Pinpoint the cell where the given text exists, returning its (x, y) midpoint coordinate. 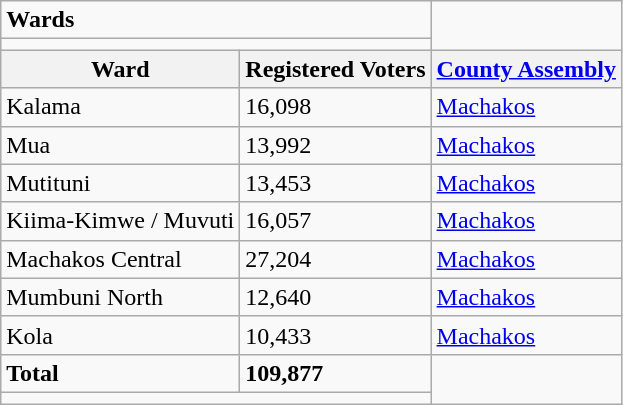
Mumbuni North (120, 297)
Kiima-Kimwe / Muvuti (120, 221)
16,057 (336, 221)
10,433 (336, 335)
Total (120, 373)
County Assembly (526, 69)
13,453 (336, 183)
Wards (216, 20)
Registered Voters (336, 69)
109,877 (336, 373)
Ward (120, 69)
Mua (120, 145)
Machakos Central (120, 259)
27,204 (336, 259)
Mutituni (120, 183)
16,098 (336, 107)
12,640 (336, 297)
Kalama (120, 107)
Kola (120, 335)
13,992 (336, 145)
